Output the (X, Y) coordinate of the center of the cell containing the given text.  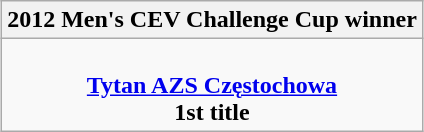
Tytan AZS Częstochowa 1st title (212, 85)
2012 Men's CEV Challenge Cup winner (212, 20)
